Return the [X, Y] coordinate for the center point of the cell that contains the specified text.  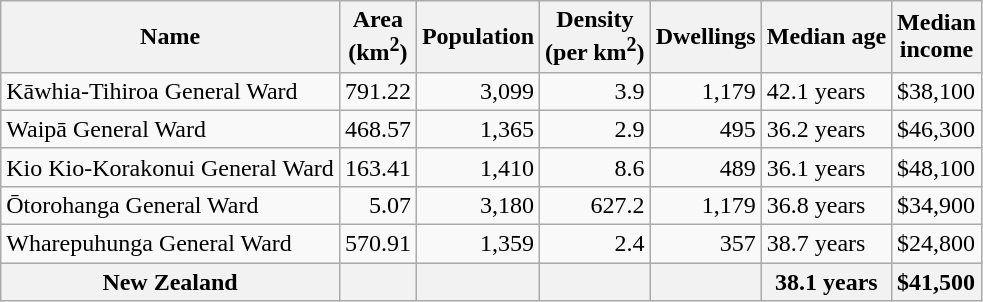
2.9 [596, 129]
8.6 [596, 167]
$48,100 [937, 167]
2.4 [596, 244]
Density(per km2) [596, 37]
570.91 [378, 244]
489 [706, 167]
Kāwhia-Tihiroa General Ward [170, 91]
468.57 [378, 129]
627.2 [596, 205]
495 [706, 129]
New Zealand [170, 282]
Area(km2) [378, 37]
Population [478, 37]
$38,100 [937, 91]
36.1 years [826, 167]
$24,800 [937, 244]
Medianincome [937, 37]
$41,500 [937, 282]
3.9 [596, 91]
5.07 [378, 205]
36.8 years [826, 205]
3,180 [478, 205]
1,410 [478, 167]
357 [706, 244]
Kio Kio-Korakonui General Ward [170, 167]
42.1 years [826, 91]
Wharepuhunga General Ward [170, 244]
791.22 [378, 91]
Name [170, 37]
1,359 [478, 244]
38.1 years [826, 282]
$46,300 [937, 129]
1,365 [478, 129]
Dwellings [706, 37]
Waipā General Ward [170, 129]
3,099 [478, 91]
$34,900 [937, 205]
163.41 [378, 167]
Ōtorohanga General Ward [170, 205]
38.7 years [826, 244]
36.2 years [826, 129]
Median age [826, 37]
